Provide the [X, Y] coordinate of the cell's center where the given text is located.  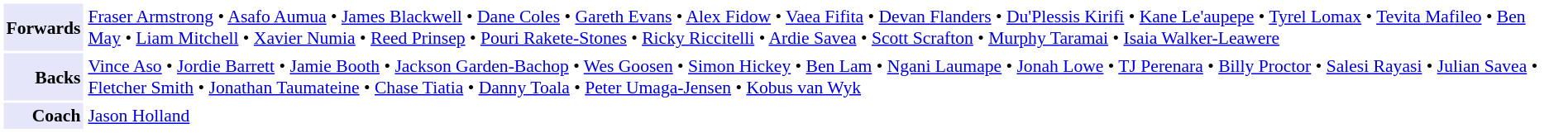
Coach [43, 116]
Jason Holland [825, 116]
Backs [43, 76]
Forwards [43, 26]
